Find where the given text appears and provide that cell's center as [x, y] coordinate. 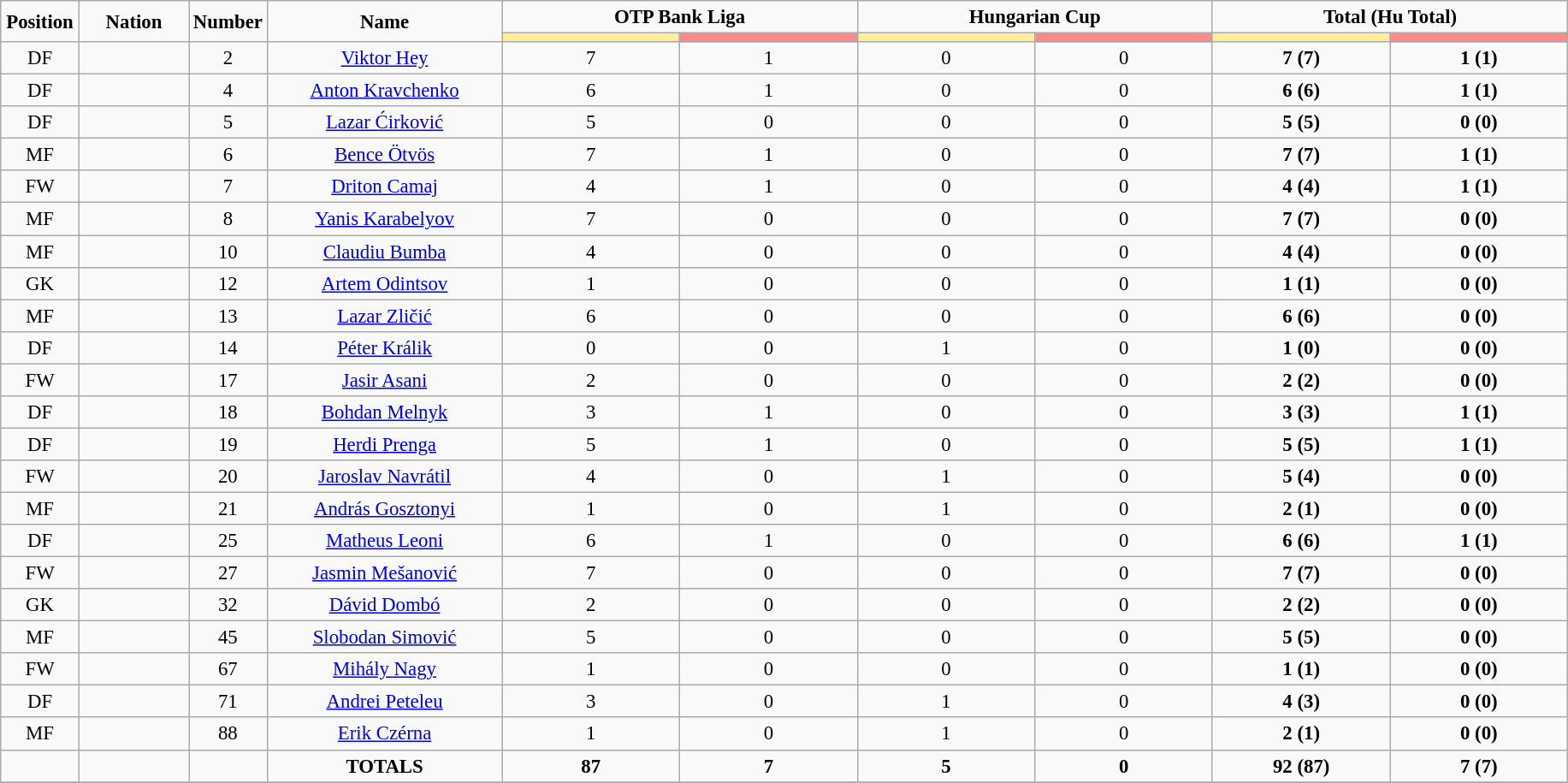
Bohdan Melnyk [385, 412]
Lazar Ćirković [385, 122]
Nation [133, 21]
Yanis Karabelyov [385, 219]
1 (0) [1301, 347]
Erik Czérna [385, 734]
19 [228, 444]
Viktor Hey [385, 58]
Jasir Asani [385, 380]
4 (3) [1301, 702]
Dávid Dombó [385, 605]
TOTALS [385, 766]
27 [228, 573]
Driton Camaj [385, 187]
88 [228, 734]
87 [591, 766]
András Gosztonyi [385, 508]
18 [228, 412]
32 [228, 605]
45 [228, 638]
13 [228, 316]
Artem Odintsov [385, 283]
5 (4) [1301, 477]
10 [228, 252]
21 [228, 508]
Péter Králik [385, 347]
92 (87) [1301, 766]
Mihály Nagy [385, 669]
Jasmin Mešanović [385, 573]
67 [228, 669]
Andrei Peteleu [385, 702]
Hungarian Cup [1035, 17]
Lazar Zličić [385, 316]
3 (3) [1301, 412]
Slobodan Simović [385, 638]
Position [40, 21]
17 [228, 380]
20 [228, 477]
Number [228, 21]
Name [385, 21]
Claudiu Bumba [385, 252]
Matheus Leoni [385, 541]
8 [228, 219]
25 [228, 541]
12 [228, 283]
Jaroslav Navrátil [385, 477]
14 [228, 347]
Bence Ötvös [385, 155]
71 [228, 702]
OTP Bank Liga [679, 17]
Herdi Prenga [385, 444]
Total (Hu Total) [1389, 17]
Anton Kravchenko [385, 91]
